Extract the (x, y) coordinate from the center of the cell holding the provided text.  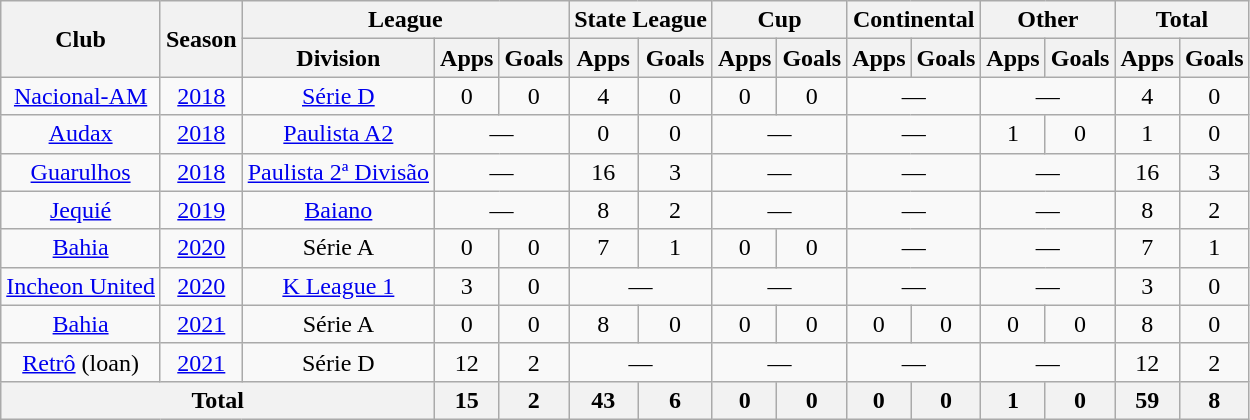
K League 1 (338, 286)
Continental (914, 20)
Other (1048, 20)
Retrô (loan) (81, 362)
43 (604, 400)
Audax (81, 134)
Division (338, 58)
Paulista 2ª Divisão (338, 172)
State League (641, 20)
59 (1147, 400)
15 (467, 400)
Season (201, 39)
6 (676, 400)
Club (81, 39)
Paulista A2 (338, 134)
Guarulhos (81, 172)
Cup (779, 20)
Incheon United (81, 286)
Nacional-AM (81, 96)
2019 (201, 210)
Jequié (81, 210)
Baiano (338, 210)
League (406, 20)
